Return (x, y) of the center of cell containing provided text 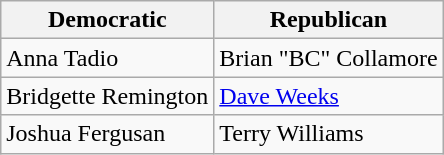
Brian "BC" Collamore (328, 58)
Anna Tadio (108, 58)
Republican (328, 20)
Dave Weeks (328, 96)
Terry Williams (328, 134)
Bridgette Remington (108, 96)
Democratic (108, 20)
Joshua Fergusan (108, 134)
